Extract the [x, y] coordinate from the center of the cell holding the provided text.  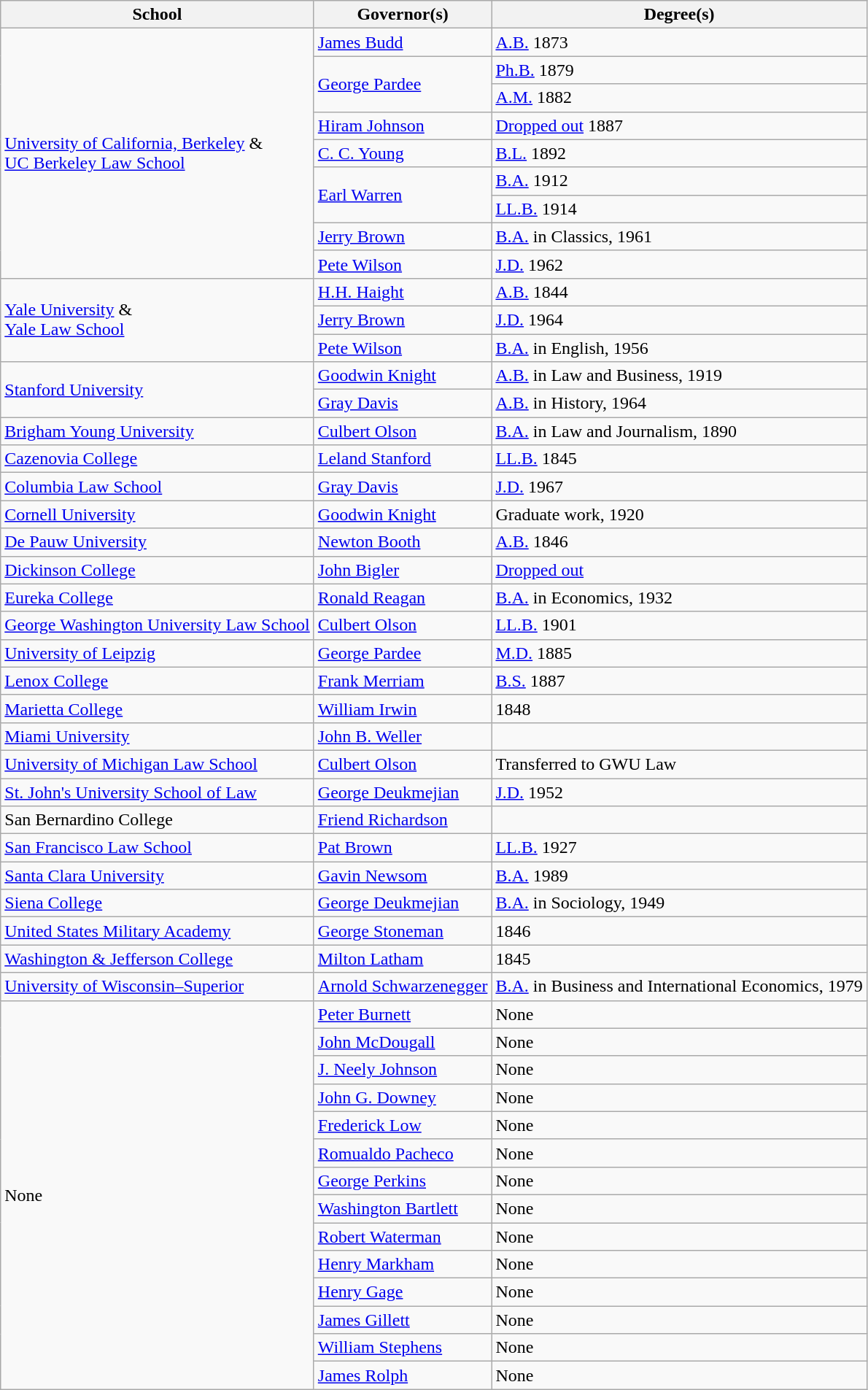
Degree(s) [679, 15]
Lenox College [158, 681]
University of California, Berkeley &UC Berkeley Law School [158, 153]
Dropped out 1887 [679, 126]
Frank Merriam [403, 681]
A.B. 1844 [679, 292]
John Bigler [403, 570]
Arnold Schwarzenegger [403, 986]
Leland Stanford [403, 459]
LL.B. 1914 [679, 209]
Columbia Law School [158, 487]
1848 [679, 708]
Friend Richardson [403, 820]
Robert Waterman [403, 1237]
Earl Warren [403, 195]
University of Leipzig [158, 653]
Marietta College [158, 708]
University of Michigan Law School [158, 764]
B.A. in English, 1956 [679, 348]
Frederick Low [403, 1125]
John G. Downey [403, 1097]
St. John's University School of Law [158, 792]
Governor(s) [403, 15]
Washington Bartlett [403, 1208]
Santa Clara University [158, 876]
1846 [679, 931]
School [158, 15]
William Irwin [403, 708]
M.D. 1885 [679, 653]
J.D. 1952 [679, 792]
San Francisco Law School [158, 848]
George Stoneman [403, 931]
B.A. in Business and International Economics, 1979 [679, 986]
J. Neely Johnson [403, 1070]
B.A. in Classics, 1961 [679, 236]
Peter Burnett [403, 1014]
James Rolph [403, 1375]
B.A. in Sociology, 1949 [679, 903]
B.S. 1887 [679, 681]
LL.B. 1901 [679, 625]
Miami University [158, 736]
James Budd [403, 42]
Pat Brown [403, 848]
LL.B. 1927 [679, 848]
B.A. 1912 [679, 181]
A.B. 1873 [679, 42]
H.H. Haight [403, 292]
Milton Latham [403, 959]
Stanford University [158, 390]
William Stephens [403, 1348]
Dropped out [679, 570]
Hiram Johnson [403, 126]
A.B. in Law and Business, 1919 [679, 376]
George Washington University Law School [158, 625]
B.A. 1989 [679, 876]
Yale University &Yale Law School [158, 320]
Cazenovia College [158, 459]
De Pauw University [158, 542]
Cornell University [158, 514]
Henry Markham [403, 1264]
Brigham Young University [158, 431]
Henry Gage [403, 1292]
B.L. 1892 [679, 153]
1845 [679, 959]
A.M. 1882 [679, 98]
J.D. 1962 [679, 264]
J.D. 1964 [679, 320]
LL.B. 1845 [679, 459]
University of Wisconsin–Superior [158, 986]
Gavin Newsom [403, 876]
Newton Booth [403, 542]
Ph.B. 1879 [679, 70]
J.D. 1967 [679, 487]
B.A. in Economics, 1932 [679, 598]
Washington & Jefferson College [158, 959]
John McDougall [403, 1042]
James Gillett [403, 1320]
San Bernardino College [158, 820]
B.A. in Law and Journalism, 1890 [679, 431]
Ronald Reagan [403, 598]
Romualdo Pacheco [403, 1153]
Dickinson College [158, 570]
C. C. Young [403, 153]
Transferred to GWU Law [679, 764]
Siena College [158, 903]
George Perkins [403, 1181]
John B. Weller [403, 736]
Eureka College [158, 598]
Graduate work, 1920 [679, 514]
A.B. in History, 1964 [679, 404]
A.B. 1846 [679, 542]
United States Military Academy [158, 931]
